Provide the [X, Y] coordinate of the cell's center where the given text is located.  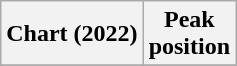
Chart (2022) [72, 34]
Peakposition [189, 34]
